Locate the cell with the specified text and output its (X, Y) center coordinate. 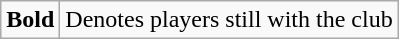
Bold (30, 20)
Denotes players still with the club (229, 20)
